Capture the cell that displays the provided text and extract its [X, Y] central coordinate. 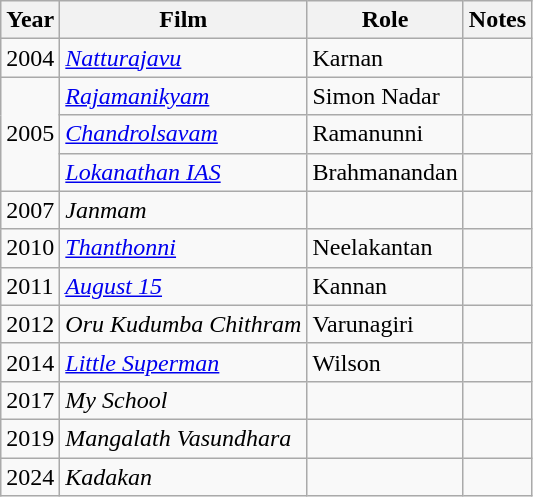
Karnan [385, 58]
Kadakan [184, 477]
2011 [30, 286]
Chandrolsavam [184, 134]
Kannan [385, 286]
2007 [30, 210]
Mangalath Vasundhara [184, 438]
2005 [30, 134]
Neelakantan [385, 248]
2019 [30, 438]
Wilson [385, 362]
My School [184, 400]
Thanthonni [184, 248]
2024 [30, 477]
2012 [30, 324]
2017 [30, 400]
Little Superman [184, 362]
Notes [497, 20]
Film [184, 20]
2014 [30, 362]
Varunagiri [385, 324]
Brahmanandan [385, 172]
Ramanunni [385, 134]
Rajamanikyam [184, 96]
2004 [30, 58]
Janmam [184, 210]
Oru Kudumba Chithram [184, 324]
Lokanathan IAS [184, 172]
Role [385, 20]
Year [30, 20]
Natturajavu [184, 58]
August 15 [184, 286]
Simon Nadar [385, 96]
2010 [30, 248]
